Search for the cell housing the specified text and yield its [x, y] center coordinate. 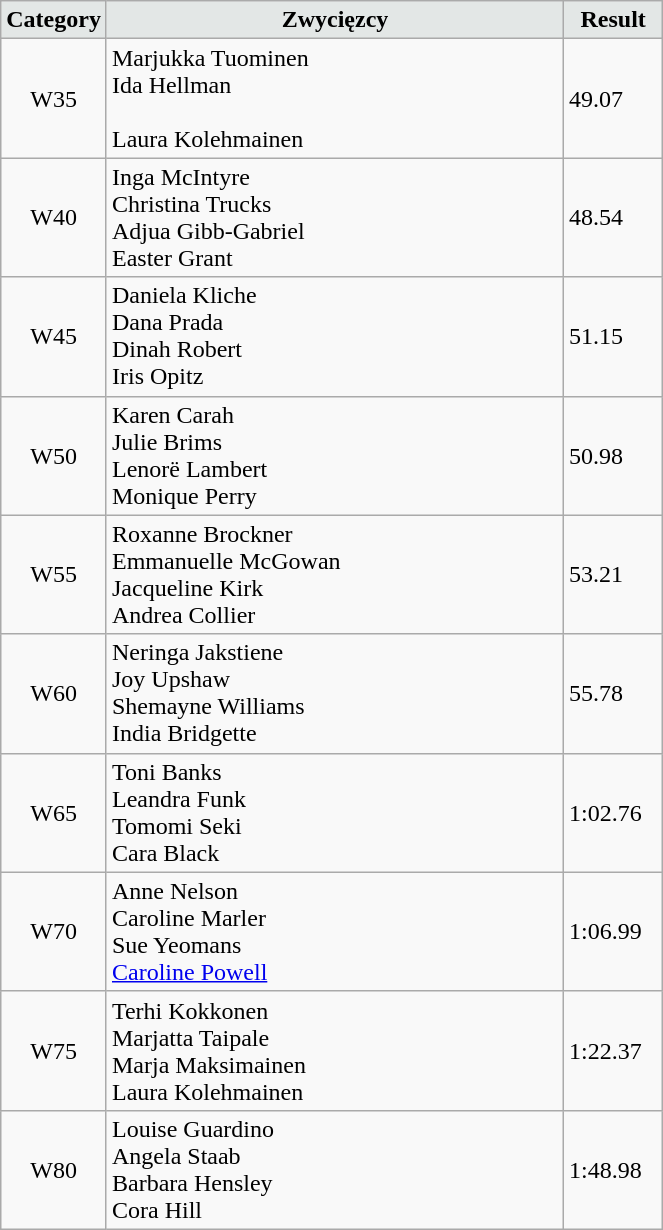
48.54 [614, 218]
W55 [54, 574]
W45 [54, 336]
Terhi Kokkonen Marjatta Taipale Marja Maksimainen Laura Kolehmainen [334, 1050]
W40 [54, 218]
1:02.76 [614, 812]
Category [54, 20]
Neringa Jakstiene Joy Upshaw Shemayne Williams India Bridgette [334, 694]
50.98 [614, 456]
Louise Guardino Angela Staab Barbara Hensley Cora Hill [334, 1170]
1:22.37 [614, 1050]
Toni Banks Leandra Funk Tomomi Seki Cara Black [334, 812]
Roxanne Brockner Emmanuelle McGowan Jacqueline Kirk Andrea Collier [334, 574]
W80 [54, 1170]
Anne Nelson Caroline Marler Sue Yeomans Caroline Powell [334, 932]
Daniela Kliche Dana Prada Dinah Robert Iris Opitz [334, 336]
W75 [54, 1050]
W60 [54, 694]
51.15 [614, 336]
Inga McIntyre Christina Trucks Adjua Gibb-Gabriel Easter Grant [334, 218]
Karen Carah Julie Brims Lenorë Lambert Monique Perry [334, 456]
W70 [54, 932]
Marjukka Tuominen Ida Hellman Laura Kolehmainen [334, 98]
Zwycięzcy [334, 20]
1:48.98 [614, 1170]
Result [614, 20]
55.78 [614, 694]
W35 [54, 98]
49.07 [614, 98]
53.21 [614, 574]
1:06.99 [614, 932]
W50 [54, 456]
W65 [54, 812]
